Extract the [X, Y] coordinate from the center of the cell holding the provided text.  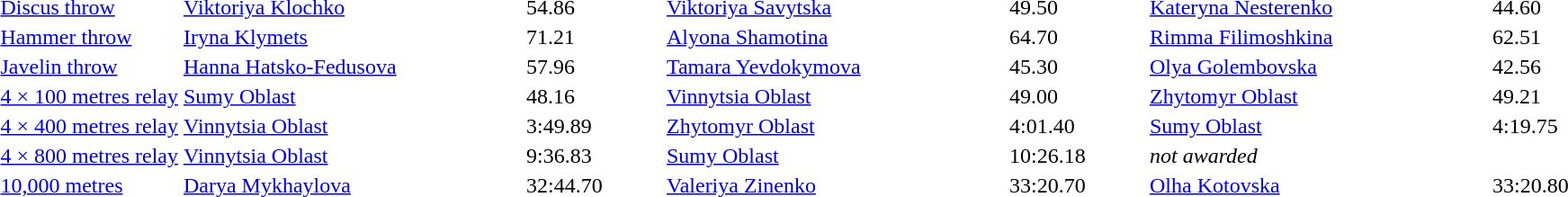
64.70 [1076, 37]
10:26.18 [1076, 156]
Tamara Yevdokymova [835, 67]
not awarded [1318, 156]
57.96 [594, 67]
4:01.40 [1076, 126]
45.30 [1076, 67]
48.16 [594, 96]
3:49.89 [594, 126]
Iryna Klymets [352, 37]
49.00 [1076, 96]
Rimma Filimoshkina [1318, 37]
Olya Golembovska [1318, 67]
Hanna Hatsko-Fedusova [352, 67]
9:36.83 [594, 156]
Alyona Shamotina [835, 37]
71.21 [594, 37]
